Provide the (x, y) coordinate of the cell's center where the given text is located.  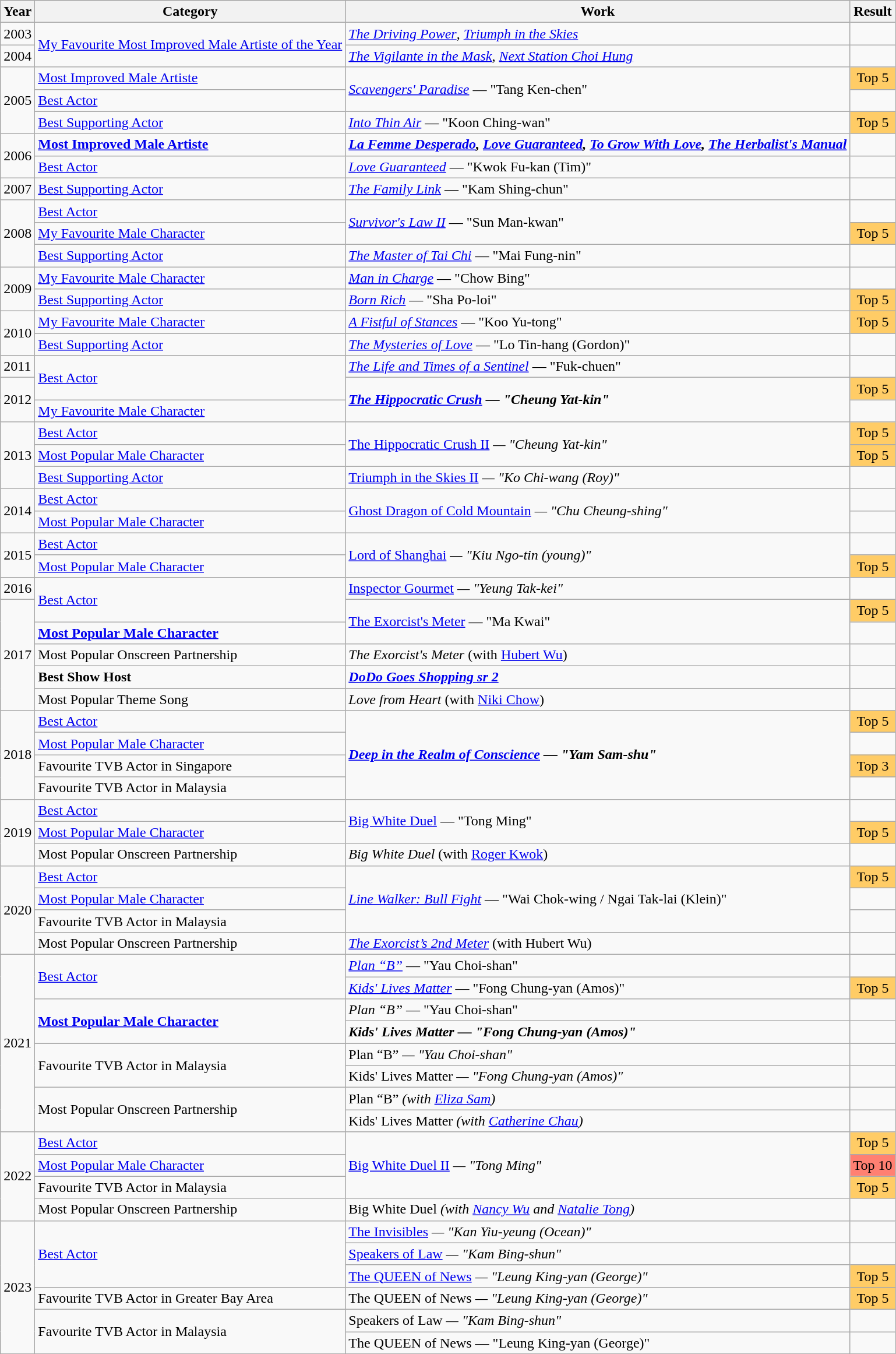
Triumph in the Skies II — "Ko Chi-wang (Roy)" (598, 477)
The Driving Power, Triumph in the Skies (598, 34)
Man in Charge — "Chow Bing" (598, 278)
Inspector Gourmet — "Yeung Tak-kei" (598, 588)
Best Show Host (190, 677)
2017 (17, 655)
2020 (17, 910)
2005 (17, 100)
Kids' Lives Matter (with Catherine Chau) (598, 1121)
Survivor's Law II — "Sun Man-kwan" (598, 222)
2023 (17, 1287)
2016 (17, 588)
Most Popular Theme Song (190, 699)
2003 (17, 34)
2021 (17, 1043)
Love from Heart (with Niki Chow) (598, 699)
2015 (17, 555)
2014 (17, 511)
DoDo Goes Shopping sr 2 (598, 677)
Big White Duel II — "Tong Ming" (598, 1165)
2010 (17, 333)
The Hippocratic Crush II — "Cheung Yat-kin" (598, 444)
2018 (17, 755)
The Hippocratic Crush — "Cheung Yat-kin" (598, 400)
2013 (17, 455)
2011 (17, 367)
The Exorcist's Meter (with Hubert Wu) (598, 655)
2004 (17, 56)
Plan “B” (with Eliza Sam) (598, 1099)
Big White Duel (with Roger Kwok) (598, 854)
La Femme Desperado, Love Guaranteed, To Grow With Love, The Herbalist's Manual (598, 145)
A Fistful of Stances — "Koo Yu-tong" (598, 322)
The Vigilante in the Mask, Next Station Choi Hung (598, 56)
Category (190, 12)
Love Guaranteed — "Kwok Fu-kan (Tim)" (598, 167)
Ghost Dragon of Cold Mountain — "Chu Cheung-shing" (598, 511)
Lord of Shanghai — "Kiu Ngo-tin (young)" (598, 555)
Scavengers' Paradise — "Tang Ken-chen" (598, 89)
Into Thin Air — "Koon Ching-wan" (598, 122)
Result (873, 12)
My Favourite Most Improved Male Artiste of the Year (190, 45)
The Exorcist's Meter — "Ma Kwai" (598, 621)
Big White Duel (with Nancy Wu and Natalie Tong) (598, 1209)
Deep in the Realm of Conscience — "Yam Sam-shu" (598, 755)
Born Rich — "Sha Po-loi" (598, 300)
2008 (17, 233)
2006 (17, 156)
2019 (17, 832)
The Exorcist’s 2nd Meter (with Hubert Wu) (598, 943)
The Life and Times of a Sentinel — "Fuk-chuen" (598, 367)
Big White Duel — "Tong Ming" (598, 821)
The Invisibles — "Kan Yiu-yeung (Ocean)" (598, 1232)
Year (17, 12)
2012 (17, 400)
2007 (17, 189)
2009 (17, 289)
The Master of Tai Chi — "Mai Fung-nin" (598, 255)
2022 (17, 1176)
Line Walker: Bull Fight — "Wai Chok-wing / Ngai Tak-lai (Klein)" (598, 899)
Top 3 (873, 766)
Favourite TVB Actor in Singapore (190, 766)
Favourite TVB Actor in Greater Bay Area (190, 1298)
Work (598, 12)
The Mysteries of Love — "Lo Tin-hang (Gordon)" (598, 344)
The Family Link — "Kam Shing-chun" (598, 189)
Top 10 (873, 1165)
